Scan for the cell matching the given text and deliver its [X, Y] coordinate at center. 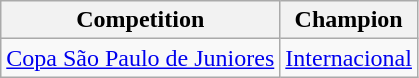
Champion [349, 20]
Competition [140, 20]
Internacional [349, 58]
Copa São Paulo de Juniores [140, 58]
